Output the (x, y) coordinate of the center of the cell containing the given text.  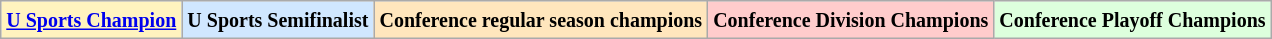
Conference Playoff Champions (1132, 20)
U Sports Semifinalist (278, 20)
U Sports Champion (92, 20)
Conference regular season champions (541, 20)
Conference Division Champions (851, 20)
